Return the (X, Y) coordinate for the center point of the cell that contains the specified text.  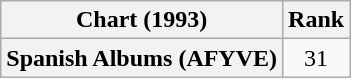
31 (316, 58)
Spanish Albums (AFYVE) (142, 58)
Chart (1993) (142, 20)
Rank (316, 20)
